Capture the cell that displays the provided text and extract its [X, Y] central coordinate. 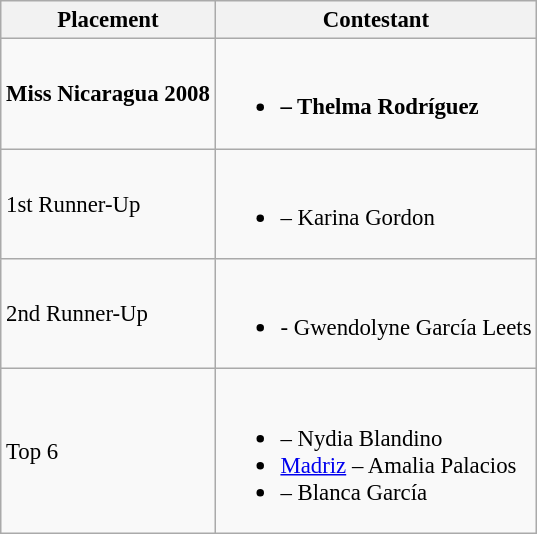
Placement [108, 20]
Top 6 [108, 451]
– Nydia Blandino Madriz – Amalia Palacios – Blanca García [376, 451]
Miss Nicaragua 2008 [108, 94]
– Thelma Rodríguez [376, 94]
– Karina Gordon [376, 204]
Contestant [376, 20]
- Gwendolyne García Leets [376, 314]
1st Runner-Up [108, 204]
2nd Runner-Up [108, 314]
